Return the (x, y) coordinate for the center point of the cell that contains the specified text.  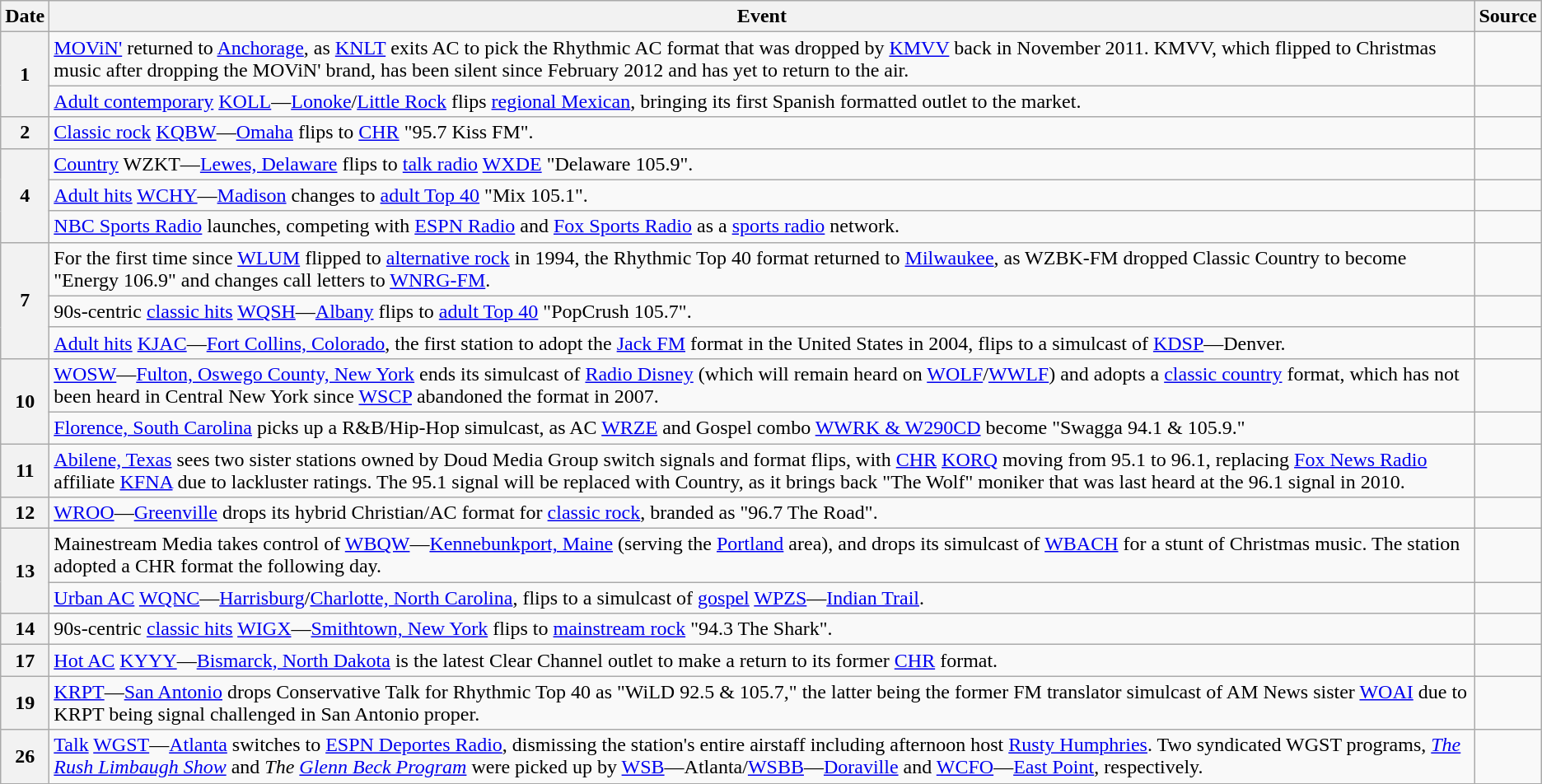
Hot AC KYYY—Bismarck, North Dakota is the latest Clear Channel outlet to make a return to its former CHR format. (762, 660)
26 (25, 756)
90s-centric classic hits WIGX—Smithtown, New York flips to mainstream rock "94.3 The Shark". (762, 629)
Classic rock KQBW—Omaha flips to CHR "95.7 Kiss FM". (762, 133)
12 (25, 513)
WROO—Greenville drops its hybrid Christian/AC format for classic rock, branded as "96.7 The Road". (762, 513)
10 (25, 400)
19 (25, 703)
Country WZKT—Lewes, Delaware flips to talk radio WXDE "Delaware 105.9". (762, 164)
4 (25, 195)
17 (25, 660)
1 (25, 74)
90s-centric classic hits WQSH—Albany flips to adult Top 40 "PopCrush 105.7". (762, 311)
7 (25, 300)
Date (25, 16)
Adult contemporary KOLL—Lonoke/Little Rock flips regional Mexican, bringing its first Spanish formatted outlet to the market. (762, 101)
11 (25, 469)
2 (25, 133)
Adult hits WCHY—Madison changes to adult Top 40 "Mix 105.1". (762, 195)
NBC Sports Radio launches, competing with ESPN Radio and Fox Sports Radio as a sports radio network. (762, 226)
Source (1507, 16)
Urban AC WQNC—Harrisburg/Charlotte, North Carolina, flips to a simulcast of gospel WPZS—Indian Trail. (762, 598)
14 (25, 629)
Florence, South Carolina picks up a R&B/Hip-Hop simulcast, as AC WRZE and Gospel combo WWRK & W290CD become "Swagga 94.1 & 105.9." (762, 427)
13 (25, 572)
Event (762, 16)
